Search for the cell housing the specified text and yield its (X, Y) center coordinate. 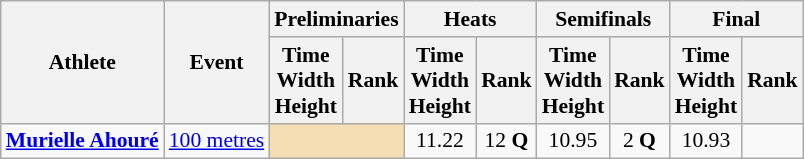
Event (216, 62)
10.95 (573, 141)
2 Q (640, 141)
10.93 (706, 141)
Semifinals (604, 19)
Heats (470, 19)
Athlete (82, 62)
Murielle Ahouré (82, 141)
Final (736, 19)
12 Q (506, 141)
Preliminaries (336, 19)
11.22 (440, 141)
100 metres (216, 141)
